Identify which cell holds the provided text, then report its (x, y) central coordinate. 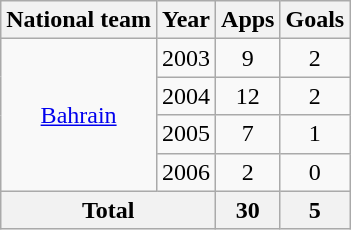
2005 (186, 134)
Apps (248, 20)
Bahrain (79, 115)
1 (315, 134)
National team (79, 20)
Total (108, 210)
9 (248, 58)
7 (248, 134)
2003 (186, 58)
30 (248, 210)
5 (315, 210)
2004 (186, 96)
0 (315, 172)
2006 (186, 172)
Year (186, 20)
12 (248, 96)
Goals (315, 20)
